Output the (X, Y) coordinate of the center of the cell containing the given text.  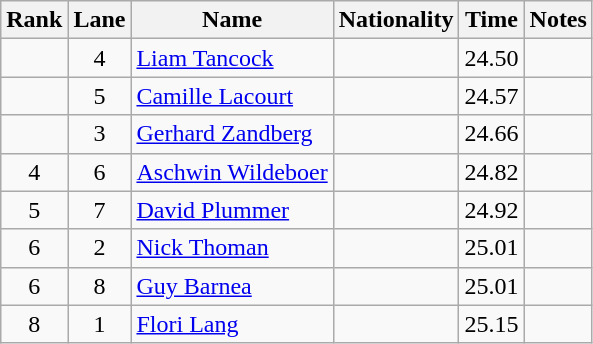
Rank (34, 20)
Name (232, 20)
Notes (558, 20)
25.15 (492, 324)
Gerhard Zandberg (232, 134)
Camille Lacourt (232, 96)
Nationality (396, 20)
Time (492, 20)
7 (100, 210)
3 (100, 134)
David Plummer (232, 210)
24.57 (492, 96)
2 (100, 248)
Flori Lang (232, 324)
24.50 (492, 58)
24.92 (492, 210)
Liam Tancock (232, 58)
Nick Thoman (232, 248)
24.82 (492, 172)
Lane (100, 20)
24.66 (492, 134)
Aschwin Wildeboer (232, 172)
1 (100, 324)
Guy Barnea (232, 286)
